For the text-containing cell, return its midpoint in [x, y] coordinate format. 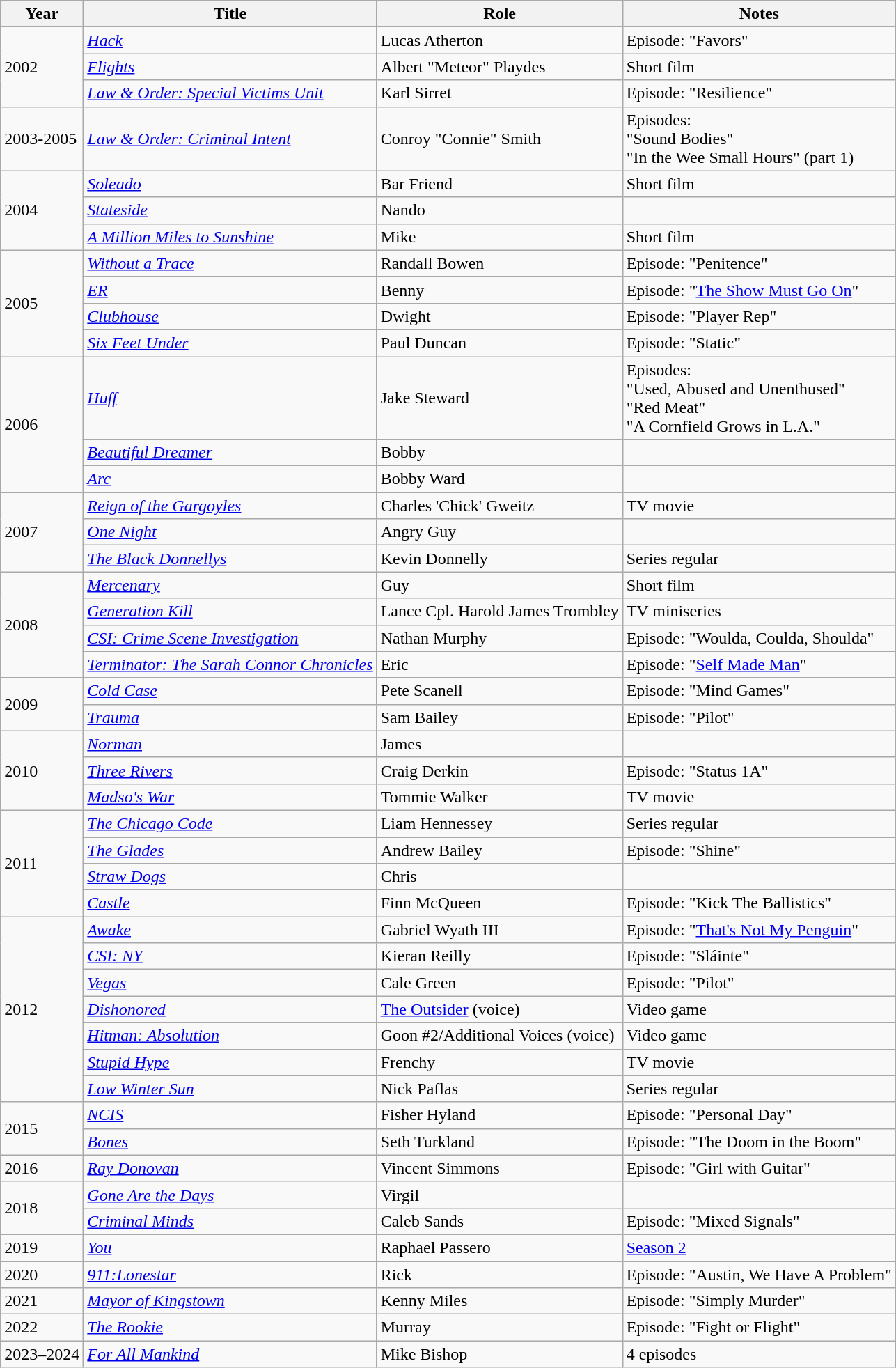
Episodes: "Used, Abused and Unenthused" "Red Meat" "A Cornfield Grows in L.A." [759, 398]
Caleb Sands [500, 1221]
Episodes: "Sound Bodies" "In the Wee Small Hours" (part 1) [759, 139]
Huff [230, 398]
Gone Are the Days [230, 1195]
Bobby Ward [500, 479]
2008 [42, 625]
Goon #2/Additional Voices (voice) [500, 1036]
Clubhouse [230, 316]
Tommie Walker [500, 797]
Liam Hennessey [500, 823]
CSI: NY [230, 956]
2009 [42, 704]
Episode: "Sláinte" [759, 956]
Eric [500, 664]
Episode: "Self Made Man" [759, 664]
Nathan Murphy [500, 638]
The Rookie [230, 1328]
Episode: "Shine" [759, 850]
Awake [230, 930]
Karl Sirret [500, 93]
Conroy "Connie" Smith [500, 139]
Dishonored [230, 1009]
Lance Cpl. Harold James Trombley [500, 612]
Straw Dogs [230, 877]
Cold Case [230, 691]
Nick Paflas [500, 1089]
Raphael Passero [500, 1247]
Charles 'Chick' Gweitz [500, 506]
Law & Order: Special Victims Unit [230, 93]
Kevin Donnelly [500, 559]
2006 [42, 425]
Episode: "Player Rep" [759, 316]
Hack [230, 40]
Andrew Bailey [500, 850]
Bones [230, 1142]
TV miniseries [759, 612]
Finn McQueen [500, 903]
Season 2 [759, 1247]
Guy [500, 585]
Stupid Hype [230, 1062]
You [230, 1247]
Episode: "Status 1A" [759, 770]
2016 [42, 1168]
Fisher Hyland [500, 1115]
Chris [500, 877]
Craig Derkin [500, 770]
Mike Bishop [500, 1354]
Low Winter Sun [230, 1089]
2002 [42, 67]
Frenchy [500, 1062]
Six Feet Under [230, 343]
Reign of the Gargoyles [230, 506]
Episode: "Penitence" [759, 263]
2010 [42, 770]
Beautiful Dreamer [230, 453]
Episode: "Fight or Flight" [759, 1328]
Pete Scanell [500, 691]
Episode: "Woulda, Coulda, Shoulda" [759, 638]
The Outsider (voice) [500, 1009]
A Million Miles to Sunshine [230, 237]
NCIS [230, 1115]
Episode: "Resilience" [759, 93]
2005 [42, 303]
Angry Guy [500, 532]
James [500, 744]
One Night [230, 532]
Ray Donovan [230, 1168]
Castle [230, 903]
Mike [500, 237]
Vincent Simmons [500, 1168]
Albert "Meteor" Playdes [500, 67]
Law & Order: Criminal Intent [230, 139]
2019 [42, 1247]
Episode: "The Doom in the Boom" [759, 1142]
2004 [42, 210]
Episode: "Austin, We Have A Problem" [759, 1274]
The Chicago Code [230, 823]
Madso's War [230, 797]
Randall Bowen [500, 263]
Episode: "Girl with Guitar" [759, 1168]
Seth Turkland [500, 1142]
Terminator: The Sarah Connor Chronicles [230, 664]
2011 [42, 863]
Three Rivers [230, 770]
2020 [42, 1274]
Flights [230, 67]
Role [500, 14]
2015 [42, 1128]
Benny [500, 290]
Hitman: Absolution [230, 1036]
Stateside [230, 210]
Episode: "Simply Murder" [759, 1301]
Kenny Miles [500, 1301]
Nando [500, 210]
Sam Bailey [500, 717]
Episode: "Mixed Signals" [759, 1221]
Jake Steward [500, 398]
The Black Donnellys [230, 559]
Lucas Atherton [500, 40]
Episode: "Mind Games" [759, 691]
The Glades [230, 850]
2003-2005 [42, 139]
Title [230, 14]
ER [230, 290]
Year [42, 14]
Soleado [230, 184]
2007 [42, 532]
Without a Trace [230, 263]
Rick [500, 1274]
Arc [230, 479]
4 episodes [759, 1354]
Murray [500, 1328]
Episode: "Static" [759, 343]
2018 [42, 1208]
Dwight [500, 316]
Episode: "Kick The Ballistics" [759, 903]
For All Mankind [230, 1354]
Cale Green [500, 983]
Bobby [500, 453]
Gabriel Wyath III [500, 930]
Kieran Reilly [500, 956]
Virgil [500, 1195]
Episode: "Favors" [759, 40]
2012 [42, 1009]
Bar Friend [500, 184]
Mayor of Kingstown [230, 1301]
Criminal Minds [230, 1221]
Episode: "The Show Must Go On" [759, 290]
Episode: "That's Not My Penguin" [759, 930]
CSI: Crime Scene Investigation [230, 638]
2023–2024 [42, 1354]
2021 [42, 1301]
2022 [42, 1328]
Mercenary [230, 585]
Norman [230, 744]
Episode: "Personal Day" [759, 1115]
Vegas [230, 983]
Paul Duncan [500, 343]
Notes [759, 14]
911:Lonestar [230, 1274]
Generation Kill [230, 612]
Trauma [230, 717]
